Detect which cell encompasses the target text, then output its [x, y] center coordinate. 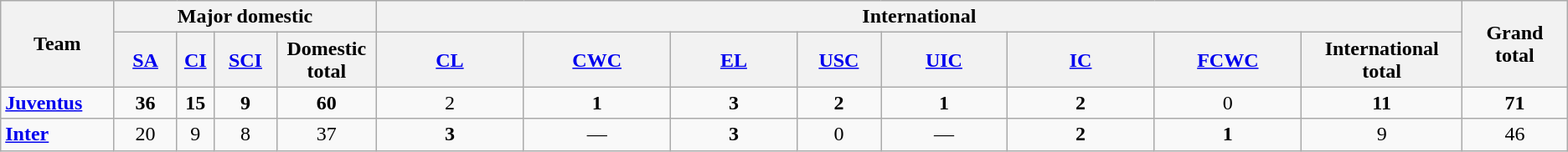
46 [1515, 134]
CI [195, 60]
37 [327, 134]
11 [1382, 103]
Major domestic [245, 17]
CWC [597, 60]
Juventus [57, 103]
SCI [245, 60]
UIC [945, 60]
SA [146, 60]
Grand total [1515, 43]
15 [195, 103]
20 [146, 134]
60 [327, 103]
International [919, 17]
CL [450, 60]
IC [1081, 60]
8 [245, 134]
EL [734, 60]
Inter [57, 134]
FCWC [1228, 60]
Domestic total [327, 60]
71 [1515, 103]
USC [838, 60]
36 [146, 103]
International total [1382, 60]
Team [57, 43]
